Find where the given text appears and provide that cell's center as (X, Y) coordinate. 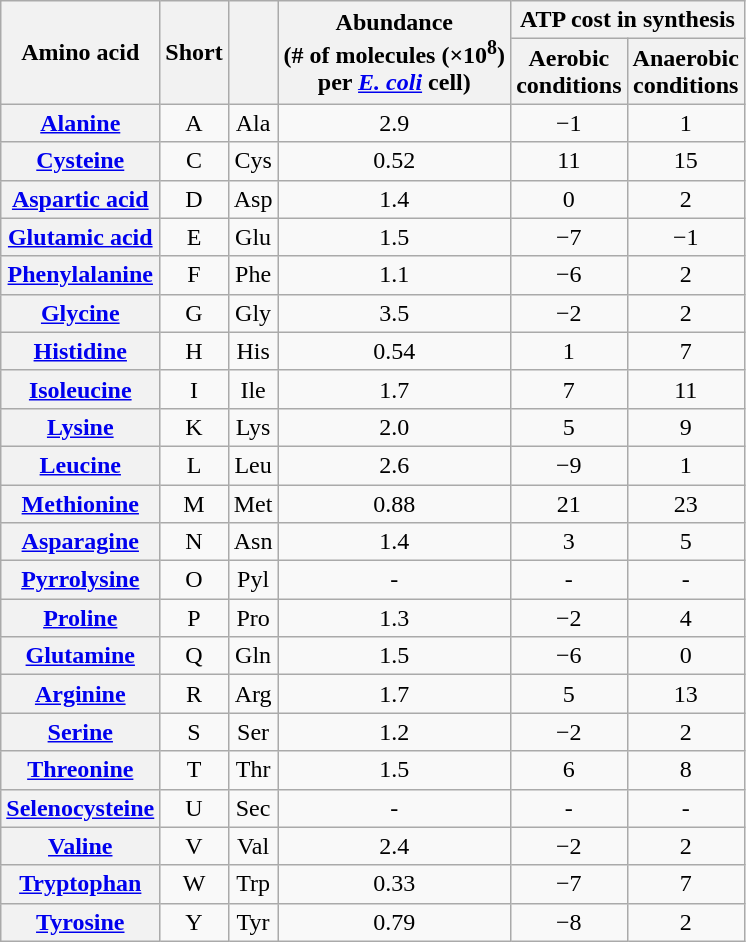
1.3 (394, 618)
Tyr (253, 922)
Abundance (# of molecules (×108)per E. coli cell) (394, 52)
Serine (80, 732)
1.2 (394, 732)
0.33 (394, 884)
F (194, 275)
6 (569, 770)
15 (686, 161)
Ser (253, 732)
Asp (253, 199)
T (194, 770)
9 (686, 427)
A (194, 123)
Short (194, 52)
Pyl (253, 580)
2.6 (394, 465)
Lysine (80, 427)
Sec (253, 808)
Ala (253, 123)
Glu (253, 237)
Asparagine (80, 542)
Met (253, 503)
2.4 (394, 846)
Isoleucine (80, 389)
Glutamine (80, 656)
O (194, 580)
Amino acid (80, 52)
Anaerobicconditions (686, 72)
Arginine (80, 694)
Methionine (80, 503)
R (194, 694)
Selenocysteine (80, 808)
P (194, 618)
1.1 (394, 275)
Phe (253, 275)
−8 (569, 922)
Cysteine (80, 161)
Alanine (80, 123)
2.0 (394, 427)
L (194, 465)
−9 (569, 465)
4 (686, 618)
Gln (253, 656)
Val (253, 846)
C (194, 161)
His (253, 351)
Trp (253, 884)
U (194, 808)
0.52 (394, 161)
Glycine (80, 313)
Asn (253, 542)
8 (686, 770)
Gly (253, 313)
Aspartic acid (80, 199)
Lys (253, 427)
Arg (253, 694)
G (194, 313)
0.88 (394, 503)
Tyrosine (80, 922)
Pyrrolysine (80, 580)
Leu (253, 465)
Cys (253, 161)
Threonine (80, 770)
K (194, 427)
0.79 (394, 922)
13 (686, 694)
N (194, 542)
2.9 (394, 123)
H (194, 351)
Valine (80, 846)
ATP cost in synthesis (628, 20)
Glutamic acid (80, 237)
E (194, 237)
M (194, 503)
3.5 (394, 313)
I (194, 389)
S (194, 732)
Phenylalanine (80, 275)
Histidine (80, 351)
Proline (80, 618)
Q (194, 656)
W (194, 884)
Y (194, 922)
Leucine (80, 465)
D (194, 199)
Thr (253, 770)
Pro (253, 618)
21 (569, 503)
V (194, 846)
Aerobicconditions (569, 72)
Tryptophan (80, 884)
Ile (253, 389)
0.54 (394, 351)
23 (686, 503)
3 (569, 542)
